Output the (x, y) coordinate of the center of the cell containing the given text.  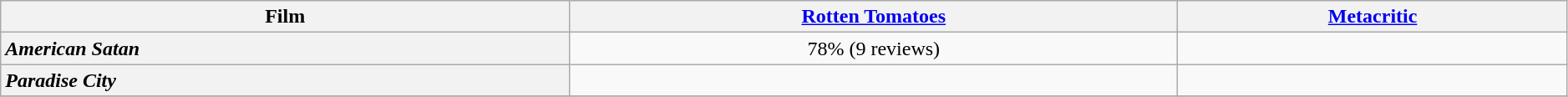
American Satan (286, 48)
Metacritic (1373, 17)
Rotten Tomatoes (874, 17)
Paradise City (286, 80)
78% (9 reviews) (874, 48)
Film (286, 17)
